Determine the (X, Y) coordinate at the center of the cell enclosing the given text.  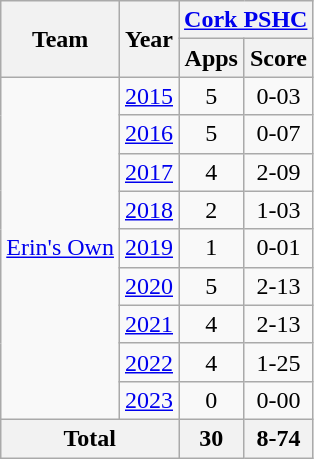
2016 (148, 134)
1-03 (278, 210)
Erin's Own (60, 248)
2019 (148, 248)
2022 (148, 362)
1 (212, 248)
Year (148, 39)
2-09 (278, 172)
2015 (148, 96)
8-74 (278, 438)
2023 (148, 400)
2020 (148, 286)
30 (212, 438)
Cork PSHC (246, 20)
0-07 (278, 134)
0-00 (278, 400)
2021 (148, 324)
1-25 (278, 362)
Apps (212, 58)
0 (212, 400)
2017 (148, 172)
Score (278, 58)
Total (90, 438)
2 (212, 210)
Team (60, 39)
0-03 (278, 96)
2018 (148, 210)
0-01 (278, 248)
